Return [X, Y] of the center of cell containing provided text 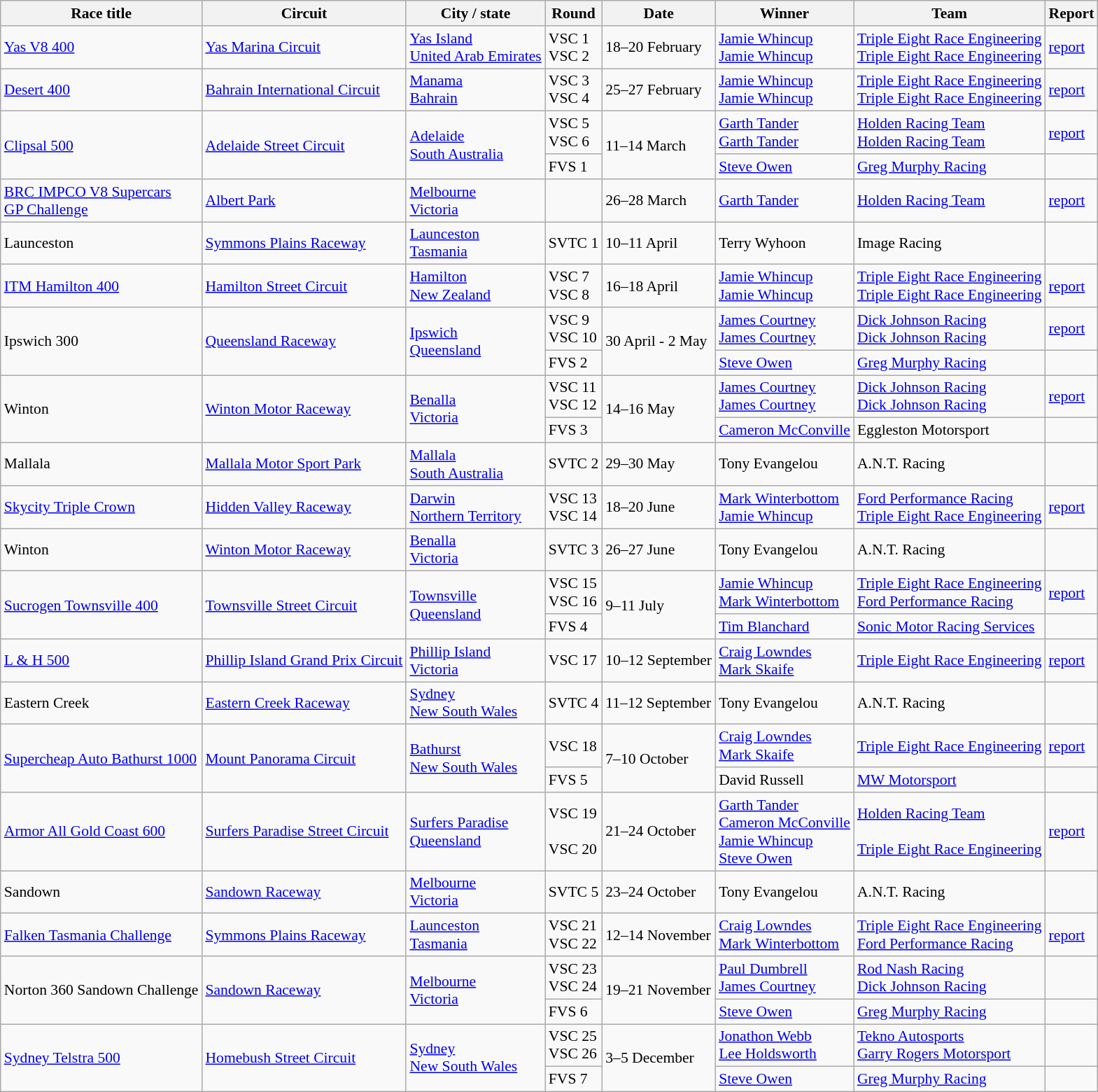
Eastern Creek [101, 703]
City / state [475, 13]
VSC 25VSC 26 [574, 1046]
Garth TanderGarth Tander [784, 133]
SVTC 5 [574, 892]
Paul DumbrellJames Courtney [784, 977]
3–5 December [659, 1058]
FVS 3 [574, 430]
VSC 7VSC 8 [574, 286]
16–18 April [659, 286]
Tekno AutosportsGarry Rogers Motorsport [950, 1046]
Round [574, 13]
Clipsal 500 [101, 146]
Mark Winterbottom Jamie Whincup [784, 507]
Townsville Street Circuit [304, 605]
BRC IMPCO V8 SupercarsGP Challenge [101, 200]
TownsvilleQueensland [475, 605]
BathurstNew South Wales [475, 759]
Garth Tander [784, 200]
VSC 15VSC 16 [574, 592]
VSC 17 [574, 661]
VSC 13VSC 14 [574, 507]
ManamaBahrain [475, 90]
Bahrain International Circuit [304, 90]
Phillip IslandVictoria [475, 661]
L & H 500 [101, 661]
Phillip Island Grand Prix Circuit [304, 661]
Adelaide Street Circuit [304, 146]
Sandown [101, 892]
Desert 400 [101, 90]
Yas Marina Circuit [304, 48]
Eastern Creek Raceway [304, 703]
Team [950, 13]
Date [659, 13]
Ford Performance Racing Triple Eight Race Engineering [950, 507]
21–24 October [659, 832]
FVS 4 [574, 626]
Eggleston Motorsport [950, 430]
29–30 May [659, 465]
VSC 9VSC 10 [574, 329]
SVTC 1 [574, 244]
Supercheap Auto Bathurst 1000 [101, 759]
FVS 6 [574, 1011]
Sydney Telstra 500 [101, 1058]
ITM Hamilton 400 [101, 286]
Mallala Motor Sport Park [304, 465]
FVS 5 [574, 780]
Sucrogen Townsville 400 [101, 605]
VSC 19VSC 20 [574, 832]
MallalaSouth Australia [475, 465]
VSC 5VSC 6 [574, 133]
12–14 November [659, 935]
Holden Racing TeamHolden Racing Team [950, 133]
7–10 October [659, 759]
SVTC 4 [574, 703]
Falken Tasmania Challenge [101, 935]
Terry Wyhoon [784, 244]
26–27 June [659, 550]
Cameron McConville [784, 430]
Mallala [101, 465]
FVS 7 [574, 1079]
14–16 May [659, 409]
Mount Panorama Circuit [304, 759]
MW Motorsport [950, 780]
Launceston [101, 244]
Jamie Whincup Mark Winterbottom [784, 592]
Surfers Paradise Street Circuit [304, 832]
11–14 March [659, 146]
Hamilton Street Circuit [304, 286]
VSC 18 [574, 746]
9–11 July [659, 605]
DarwinNorthern Territory [475, 507]
11–12 September [659, 703]
Albert Park [304, 200]
Craig LowndesMark Winterbottom [784, 935]
Circuit [304, 13]
VSC 11VSC 12 [574, 396]
Surfers ParadiseQueensland [475, 832]
Report [1072, 13]
FVS 2 [574, 363]
Holden Racing Team Triple Eight Race Engineering [950, 832]
Triple Eight Race EngineeringFord Performance Racing [950, 935]
Winner [784, 13]
Race title [101, 13]
10–11 April [659, 244]
Jonathon WebbLee Holdsworth [784, 1046]
Rod Nash RacingDick Johnson Racing [950, 977]
Holden Racing Team [950, 200]
David Russell [784, 780]
HamiltonNew Zealand [475, 286]
Tim Blanchard [784, 626]
Skycity Triple Crown [101, 507]
Sonic Motor Racing Services [950, 626]
30 April - 2 May [659, 342]
Garth Tander Cameron McConville Jamie Whincup Steve Owen [784, 832]
23–24 October [659, 892]
VSC 1VSC 2 [574, 48]
Norton 360 Sandown Challenge [101, 990]
Triple Eight Race Engineering Ford Performance Racing [950, 592]
Ipswich 300 [101, 342]
Hidden Valley Raceway [304, 507]
26–28 March [659, 200]
SVTC 2 [574, 465]
VSC 23VSC 24 [574, 977]
VSC 21VSC 22 [574, 935]
SVTC 3 [574, 550]
18–20 June [659, 507]
Image Racing [950, 244]
AdelaideSouth Australia [475, 146]
Armor All Gold Coast 600 [101, 832]
Homebush Street Circuit [304, 1058]
Queensland Raceway [304, 342]
FVS 1 [574, 167]
IpswichQueensland [475, 342]
18–20 February [659, 48]
19–21 November [659, 990]
VSC 3VSC 4 [574, 90]
10–12 September [659, 661]
Yas V8 400 [101, 48]
Yas IslandUnited Arab Emirates [475, 48]
25–27 February [659, 90]
